Provide the (x, y) coordinate of the cell's center where the given text is located.  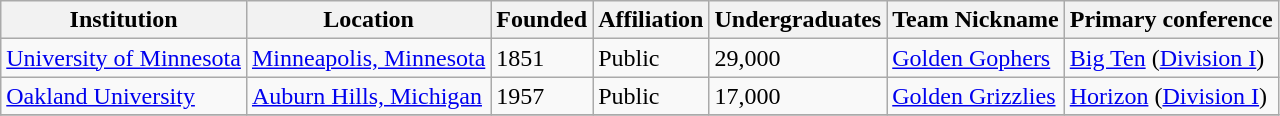
1957 (542, 96)
Big Ten (Division I) (1171, 58)
29,000 (798, 58)
Oakland University (124, 96)
Horizon (Division I) (1171, 96)
Affiliation (651, 20)
University of Minnesota (124, 58)
Auburn Hills, Michigan (368, 96)
Institution (124, 20)
Golden Grizzlies (976, 96)
Founded (542, 20)
Location (368, 20)
Minneapolis, Minnesota (368, 58)
1851 (542, 58)
Primary conference (1171, 20)
Team Nickname (976, 20)
17,000 (798, 96)
Undergraduates (798, 20)
Golden Gophers (976, 58)
